Return [X, Y] of the center of cell containing provided text 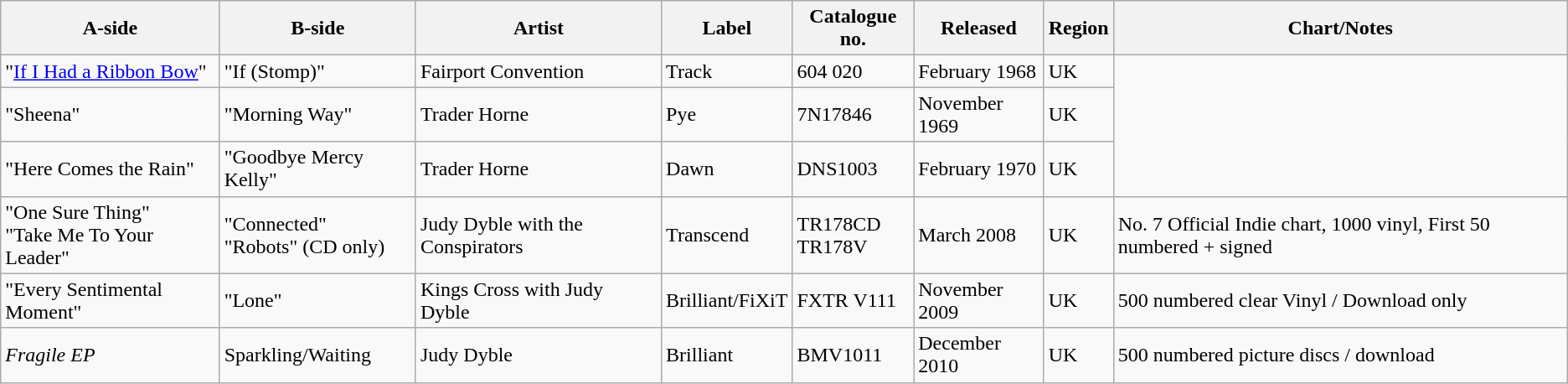
Chart/Notes [1340, 29]
December 2010 [978, 355]
A-side [111, 29]
Fairport Convention [538, 71]
500 numbered clear Vinyl / Download only [1340, 300]
Fragile EP [111, 355]
February 1968 [978, 71]
Pye [727, 114]
Artist [538, 29]
Judy Dyble with the Conspirators [538, 235]
Label [727, 29]
November 2009 [978, 300]
"Every Sentimental Moment" [111, 300]
"Sheena" [111, 114]
Kings Cross with Judy Dyble [538, 300]
"One Sure Thing" "Take Me To Your Leader" [111, 235]
"If (Stomp)" [317, 71]
Track [727, 71]
Judy Dyble [538, 355]
Region [1079, 29]
November 1969 [978, 114]
TR178CDTR178V [853, 235]
Brilliant [727, 355]
BMV1011 [853, 355]
B-side [317, 29]
"Here Comes the Rain" [111, 169]
No. 7 Official Indie chart, 1000 vinyl, First 50 numbered + signed [1340, 235]
FXTR V111 [853, 300]
"Morning Way" [317, 114]
604 020 [853, 71]
Brilliant/FiXiT [727, 300]
February 1970 [978, 169]
Sparkling/Waiting [317, 355]
"If I Had a Ribbon Bow" [111, 71]
March 2008 [978, 235]
7N17846 [853, 114]
"Goodbye Mercy Kelly" [317, 169]
Dawn [727, 169]
Released [978, 29]
Transcend [727, 235]
Catalogue no. [853, 29]
"Connected" "Robots" (CD only) [317, 235]
500 numbered picture discs / download [1340, 355]
DNS1003 [853, 169]
"Lone" [317, 300]
